Provide the (X, Y) coordinate of the cell's center where the given text is located.  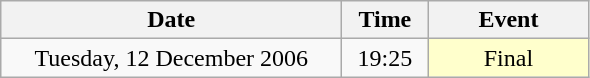
19:25 (385, 58)
Time (385, 20)
Date (172, 20)
Event (508, 20)
Final (508, 58)
Tuesday, 12 December 2006 (172, 58)
